Determine the [x, y] coordinate at the center of the cell enclosing the given text.  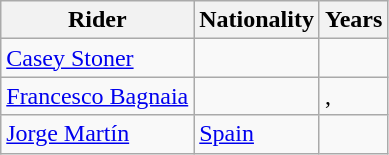
Years [353, 20]
Francesco Bagnaia [98, 96]
Casey Stoner [98, 58]
Jorge Martín [98, 134]
, [353, 96]
Spain [257, 134]
Rider [98, 20]
Nationality [257, 20]
